Identify which cell holds the provided text, then report its (x, y) central coordinate. 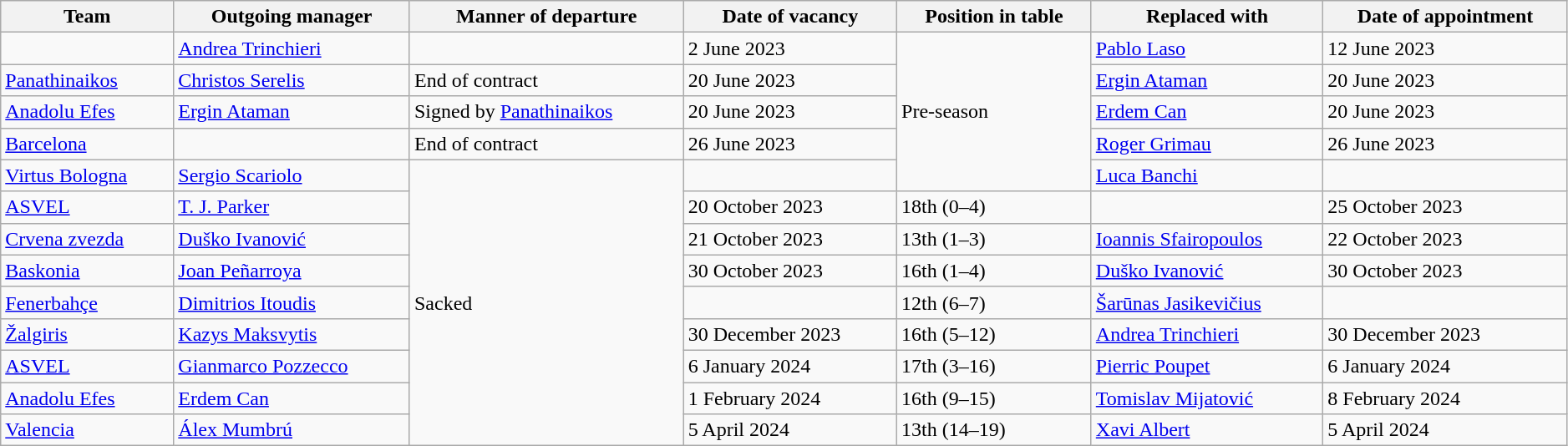
Christos Serelis (292, 80)
13th (14–19) (994, 430)
Crvena zvezda (87, 239)
Date of vacancy (790, 17)
Kazys Maksvytis (292, 334)
16th (5–12) (994, 334)
Date of appointment (1445, 17)
Roger Grimau (1207, 144)
Pierric Poupet (1207, 366)
12 June 2023 (1445, 48)
Signed by Panathinaikos (546, 112)
17th (3–16) (994, 366)
Replaced with (1207, 17)
20 October 2023 (790, 207)
Fenerbahçe (87, 302)
Manner of departure (546, 17)
Outgoing manager (292, 17)
Virtus Bologna (87, 175)
Sacked (546, 302)
Xavi Albert (1207, 430)
Dimitrios Itoudis (292, 302)
Baskonia (87, 271)
25 October 2023 (1445, 207)
Žalgiris (87, 334)
Álex Mumbrú (292, 430)
Barcelona (87, 144)
Pablo Laso (1207, 48)
12th (6–7) (994, 302)
18th (0–4) (994, 207)
2 June 2023 (790, 48)
Tomislav Mijatović (1207, 398)
Team (87, 17)
Gianmarco Pozzecco (292, 366)
16th (1–4) (994, 271)
Valencia (87, 430)
13th (1–3) (994, 239)
Position in table (994, 17)
21 October 2023 (790, 239)
Ioannis Sfairopoulos (1207, 239)
Luca Banchi (1207, 175)
1 February 2024 (790, 398)
Šarūnas Jasikevičius (1207, 302)
Panathinaikos (87, 80)
Joan Peñarroya (292, 271)
8 February 2024 (1445, 398)
22 October 2023 (1445, 239)
Sergio Scariolo (292, 175)
T. J. Parker (292, 207)
16th (9–15) (994, 398)
Pre-season (994, 112)
